Capture the cell that displays the provided text and extract its (x, y) central coordinate. 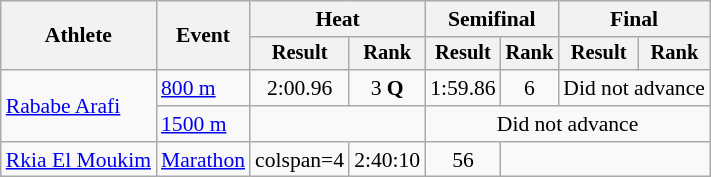
800 m (203, 88)
Event (203, 36)
2:00.96 (300, 88)
Heat (338, 19)
Semifinal (492, 19)
Rababe Arafi (78, 106)
1:59.86 (462, 88)
1500 m (203, 124)
Athlete (78, 36)
Final (634, 19)
6 (530, 88)
3 Q (387, 88)
